Return (x, y) of the center of cell containing provided text 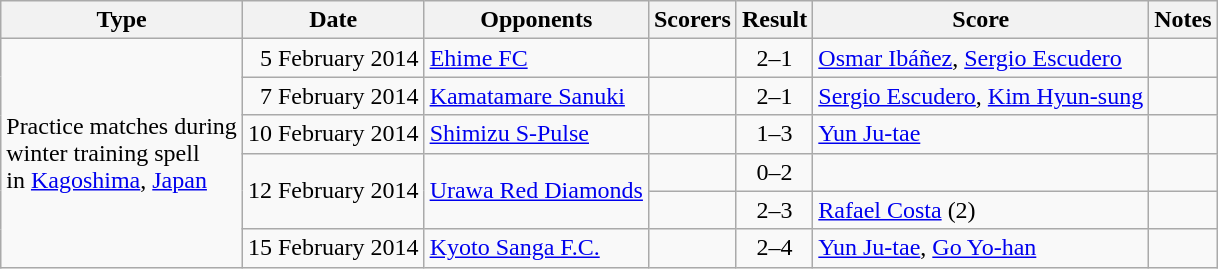
Yun Ju-tae, Go Yo-han (981, 248)
Ehime FC (536, 58)
10 February 2014 (333, 134)
15 February 2014 (333, 248)
1–3 (774, 134)
Scorers (692, 20)
Notes (1183, 20)
2–4 (774, 248)
Opponents (536, 20)
Urawa Red Diamonds (536, 191)
Type (122, 20)
Yun Ju-tae (981, 134)
Kamatamare Sanuki (536, 96)
Score (981, 20)
Result (774, 20)
Rafael Costa (2) (981, 210)
Osmar Ibáñez, Sergio Escudero (981, 58)
12 February 2014 (333, 191)
5 February 2014 (333, 58)
0–2 (774, 172)
Shimizu S-Pulse (536, 134)
Kyoto Sanga F.C. (536, 248)
7 February 2014 (333, 96)
Date (333, 20)
Practice matches duringwinter training spell in Kagoshima, Japan (122, 153)
2–3 (774, 210)
Sergio Escudero, Kim Hyun-sung (981, 96)
